For the text-containing cell, return its midpoint in [X, Y] coordinate format. 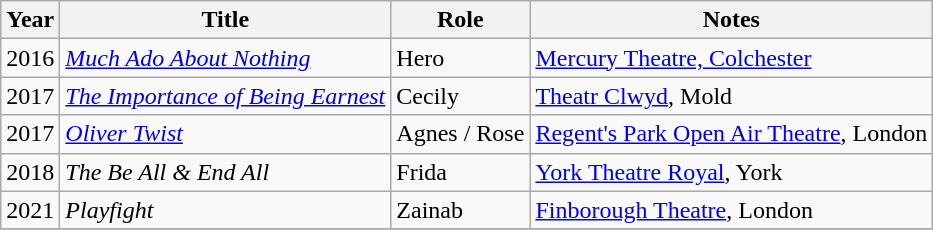
Much Ado About Nothing [226, 58]
Agnes / Rose [460, 134]
Oliver Twist [226, 134]
York Theatre Royal, York [732, 172]
The Importance of Being Earnest [226, 96]
Role [460, 20]
2016 [30, 58]
Regent's Park Open Air Theatre, London [732, 134]
Year [30, 20]
Frida [460, 172]
Hero [460, 58]
Notes [732, 20]
Title [226, 20]
2021 [30, 210]
Playfight [226, 210]
Cecily [460, 96]
Zainab [460, 210]
Finborough Theatre, London [732, 210]
2018 [30, 172]
Mercury Theatre, Colchester [732, 58]
The Be All & End All [226, 172]
Theatr Clwyd, Mold [732, 96]
